From the cell containing the given text, extract its center point as (x, y) coordinate. 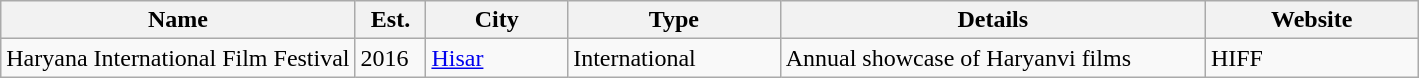
HIFF (1312, 58)
Type (674, 20)
Annual showcase of Haryanvi films (992, 58)
Name (178, 20)
Website (1312, 20)
Hisar (497, 58)
2016 (390, 58)
Est. (390, 20)
Details (992, 20)
Haryana International Film Festival (178, 58)
International (674, 58)
City (497, 20)
